Detect which cell encompasses the target text, then output its [X, Y] center coordinate. 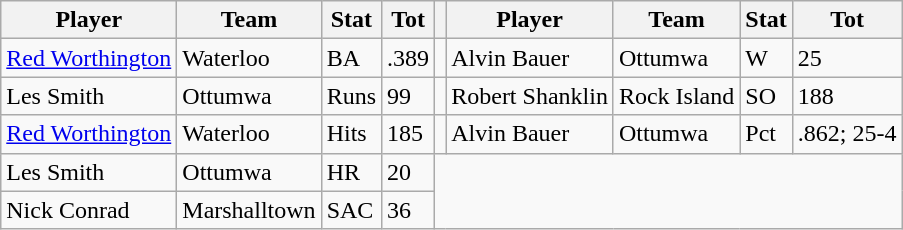
SAC [351, 210]
W [766, 58]
Nick Conrad [89, 210]
Runs [351, 96]
.862; 25-4 [847, 134]
Hits [351, 134]
Pct [766, 134]
Marshalltown [249, 210]
20 [408, 172]
HR [351, 172]
.389 [408, 58]
99 [408, 96]
Robert Shanklin [530, 96]
36 [408, 210]
25 [847, 58]
185 [408, 134]
188 [847, 96]
Rock Island [676, 96]
BA [351, 58]
SO [766, 96]
